Find where the given text appears and provide that cell's center as (X, Y) coordinate. 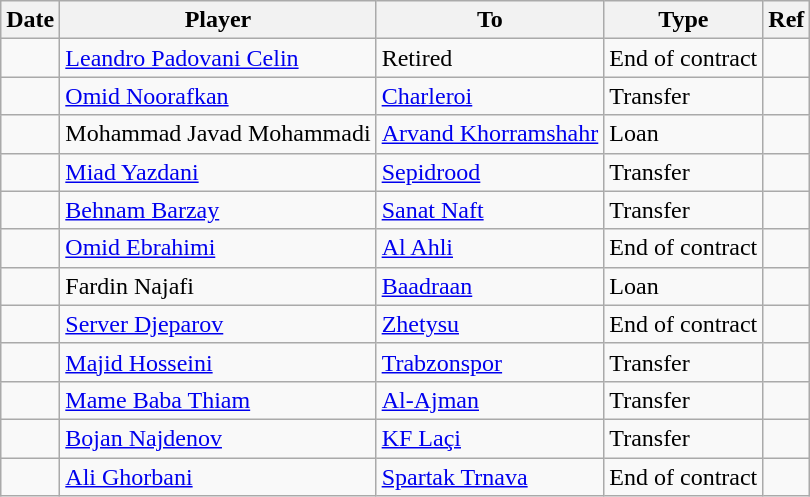
Trabzonspor (490, 362)
Mame Baba Thiam (218, 400)
Sepidrood (490, 172)
Type (684, 20)
Retired (490, 58)
Date (30, 20)
Spartak Trnava (490, 477)
Majid Hosseini (218, 362)
Ref (786, 20)
Arvand Khorramshahr (490, 134)
Fardin Najafi (218, 286)
Ali Ghorbani (218, 477)
Behnam Barzay (218, 210)
Omid Noorafkan (218, 96)
Mohammad Javad Mohammadi (218, 134)
Bojan Najdenov (218, 438)
Sanat Naft (490, 210)
Charleroi (490, 96)
Zhetysu (490, 324)
KF Laçi (490, 438)
Al Ahli (490, 248)
Leandro Padovani Celin (218, 58)
Omid Ebrahimi (218, 248)
To (490, 20)
Baadraan (490, 286)
Miad Yazdani (218, 172)
Al-Ajman (490, 400)
Server Djeparov (218, 324)
Player (218, 20)
